Locate the cell with the specified text and output its [x, y] center coordinate. 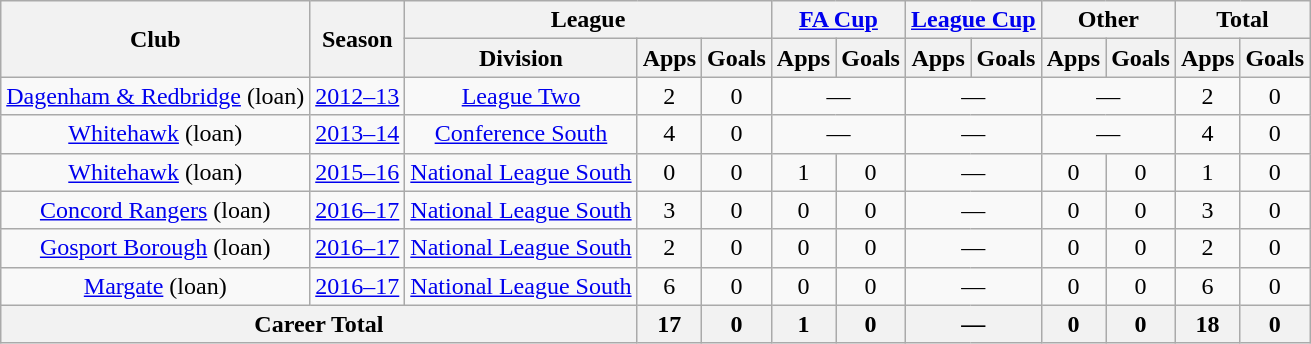
Career Total [319, 324]
Other [1108, 20]
Division [521, 58]
2012–13 [358, 96]
FA Cup [838, 20]
Margate (loan) [156, 286]
League Cup [973, 20]
2013–14 [358, 134]
Gosport Borough (loan) [156, 248]
Dagenham & Redbridge (loan) [156, 96]
17 [669, 324]
18 [1207, 324]
2015–16 [358, 172]
Conference South [521, 134]
Club [156, 39]
League Two [521, 96]
Concord Rangers (loan) [156, 210]
Total [1242, 20]
League [588, 20]
Season [358, 39]
